Determine the (x, y) coordinate at the center of the cell enclosing the given text.  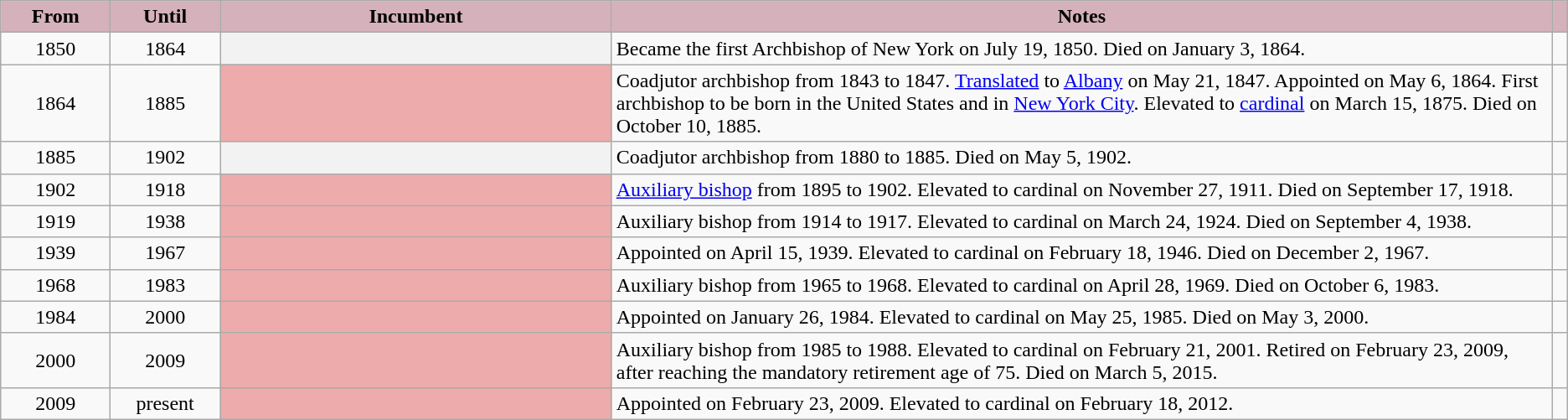
From (55, 17)
Coadjutor archbishop from 1880 to 1885. Died on May 5, 1902. (1081, 158)
Incumbent (416, 17)
1919 (55, 221)
1938 (166, 221)
Until (166, 17)
1918 (166, 189)
Auxiliary bishop from 1965 to 1968. Elevated to cardinal on April 28, 1969. Died on October 6, 1983. (1081, 285)
Notes (1081, 17)
present (166, 403)
1850 (55, 49)
Auxiliary bishop from 1914 to 1917. Elevated to cardinal on March 24, 1924. Died on September 4, 1938. (1081, 221)
1939 (55, 253)
1983 (166, 285)
Appointed on January 26, 1984. Elevated to cardinal on May 25, 1985. Died on May 3, 2000. (1081, 317)
Became the first Archbishop of New York on July 19, 1850. Died on January 3, 1864. (1081, 49)
Appointed on February 23, 2009. Elevated to cardinal on February 18, 2012. (1081, 403)
1984 (55, 317)
Auxiliary bishop from 1895 to 1902. Elevated to cardinal on November 27, 1911. Died on September 17, 1918. (1081, 189)
1967 (166, 253)
1968 (55, 285)
Appointed on April 15, 1939. Elevated to cardinal on February 18, 1946. Died on December 2, 1967. (1081, 253)
